Locate the cell with the specified text and output its (X, Y) center coordinate. 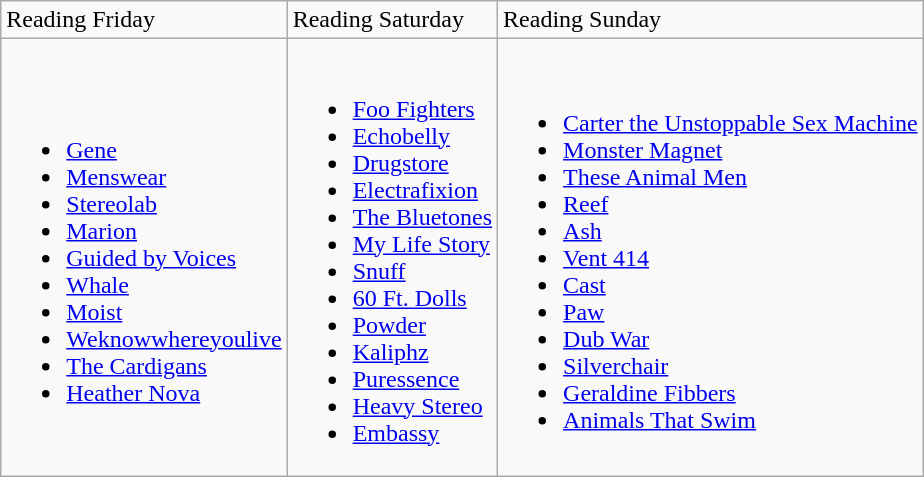
Foo FightersEchobellyDrugstoreElectrafixionThe BluetonesMy Life StorySnuff60 Ft. DollsPowderKaliphzPuressenceHeavy StereoEmbassy (392, 258)
Reading Saturday (392, 20)
GeneMenswearStereolabMarionGuided by VoicesWhaleMoistWeknowwhereyouliveThe CardigansHeather Nova (144, 258)
Reading Sunday (711, 20)
Reading Friday (144, 20)
Carter the Unstoppable Sex MachineMonster MagnetThese Animal MenReefAshVent 414CastPawDub WarSilverchairGeraldine FibbersAnimals That Swim (711, 258)
